Identify which cell holds the provided text, then report its (x, y) central coordinate. 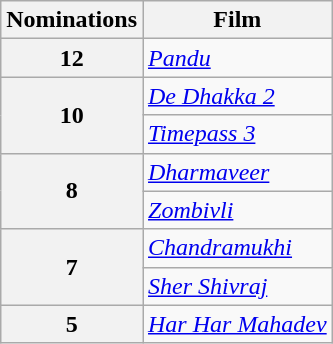
10 (72, 115)
Zombivli (237, 210)
12 (72, 58)
Film (237, 20)
Har Har Mahadev (237, 324)
Dharmaveer (237, 172)
5 (72, 324)
8 (72, 191)
7 (72, 267)
De Dhakka 2 (237, 96)
Timepass 3 (237, 134)
Pandu (237, 58)
Nominations (72, 20)
Chandramukhi (237, 248)
Sher Shivraj (237, 286)
